Extract the (X, Y) coordinate from the center of the cell holding the provided text.  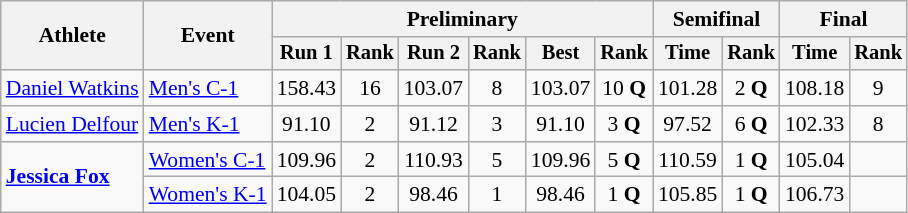
6 Q (751, 124)
105.04 (814, 160)
5 (497, 160)
1 (497, 195)
Athlete (72, 36)
10 Q (624, 88)
Men's C-1 (208, 88)
105.85 (688, 195)
Jessica Fox (72, 178)
110.59 (688, 160)
16 (370, 88)
9 (878, 88)
Men's K-1 (208, 124)
Run 1 (306, 54)
97.52 (688, 124)
91.12 (434, 124)
Women's C-1 (208, 160)
Preliminary (462, 19)
3 Q (624, 124)
5 Q (624, 160)
Daniel Watkins (72, 88)
106.73 (814, 195)
110.93 (434, 160)
Run 2 (434, 54)
Women's K-1 (208, 195)
Event (208, 36)
102.33 (814, 124)
Lucien Delfour (72, 124)
108.18 (814, 88)
101.28 (688, 88)
3 (497, 124)
2 Q (751, 88)
Final (844, 19)
Best (560, 54)
158.43 (306, 88)
Semifinal (716, 19)
104.05 (306, 195)
